Extract the (X, Y) coordinate from the center of the cell holding the provided text.  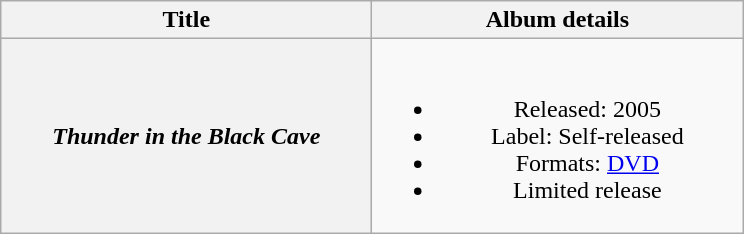
Title (186, 20)
Thunder in the Black Cave (186, 136)
Album details (558, 20)
Released: 2005Label: Self-releasedFormats: DVDLimited release (558, 136)
